Extract the (x, y) coordinate from the center of the cell holding the provided text.  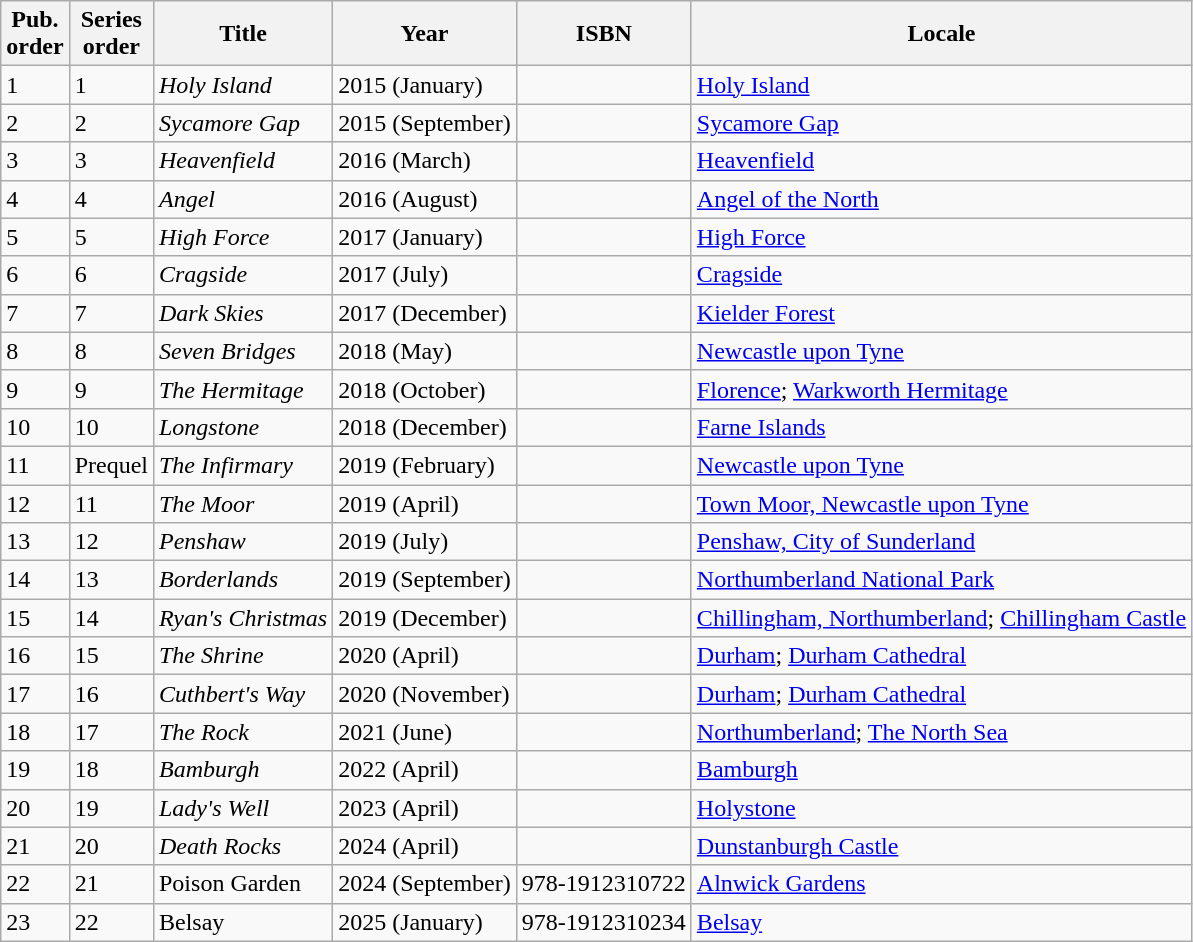
2023 (April) (425, 808)
2019 (February) (425, 465)
Holystone (941, 808)
The Moor (242, 503)
2019 (July) (425, 542)
Dunstanburgh Castle (941, 846)
Florence; Warkworth Hermitage (941, 389)
Lady's Well (242, 808)
Penshaw (242, 542)
Death Rocks (242, 846)
Cuthbert's Way (242, 694)
Town Moor, Newcastle upon Tyne (941, 503)
2017 (December) (425, 313)
2015 (January) (425, 85)
Kielder Forest (941, 313)
2016 (March) (425, 161)
2018 (May) (425, 351)
Borderlands (242, 580)
Locale (941, 34)
Alnwick Gardens (941, 884)
The Rock (242, 732)
Penshaw, City of Sunderland (941, 542)
Angel of the North (941, 199)
Angel (242, 199)
The Infirmary (242, 465)
2018 (December) (425, 427)
23 (35, 922)
2015 (September) (425, 123)
Pub.order (35, 34)
2020 (April) (425, 656)
2024 (September) (425, 884)
Chillingham, Northumberland; Chillingham Castle (941, 618)
Prequel (111, 465)
Farne Islands (941, 427)
2019 (September) (425, 580)
Dark Skies (242, 313)
Poison Garden (242, 884)
2016 (August) (425, 199)
2020 (November) (425, 694)
2024 (April) (425, 846)
Title (242, 34)
Ryan's Christmas (242, 618)
2019 (December) (425, 618)
2018 (October) (425, 389)
The Hermitage (242, 389)
978-1912310234 (604, 922)
2025 (January) (425, 922)
The Shrine (242, 656)
Northumberland; The North Sea (941, 732)
ISBN (604, 34)
Year (425, 34)
2021 (June) (425, 732)
2019 (April) (425, 503)
2017 (January) (425, 237)
Seven Bridges (242, 351)
Seriesorder (111, 34)
Northumberland National Park (941, 580)
978-1912310722 (604, 884)
Longstone (242, 427)
2022 (April) (425, 770)
2017 (July) (425, 275)
